For the text-containing cell, return its midpoint in (X, Y) coordinate format. 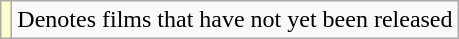
Denotes films that have not yet been released (235, 20)
